Determine the [x, y] coordinate at the center of the cell enclosing the given text.  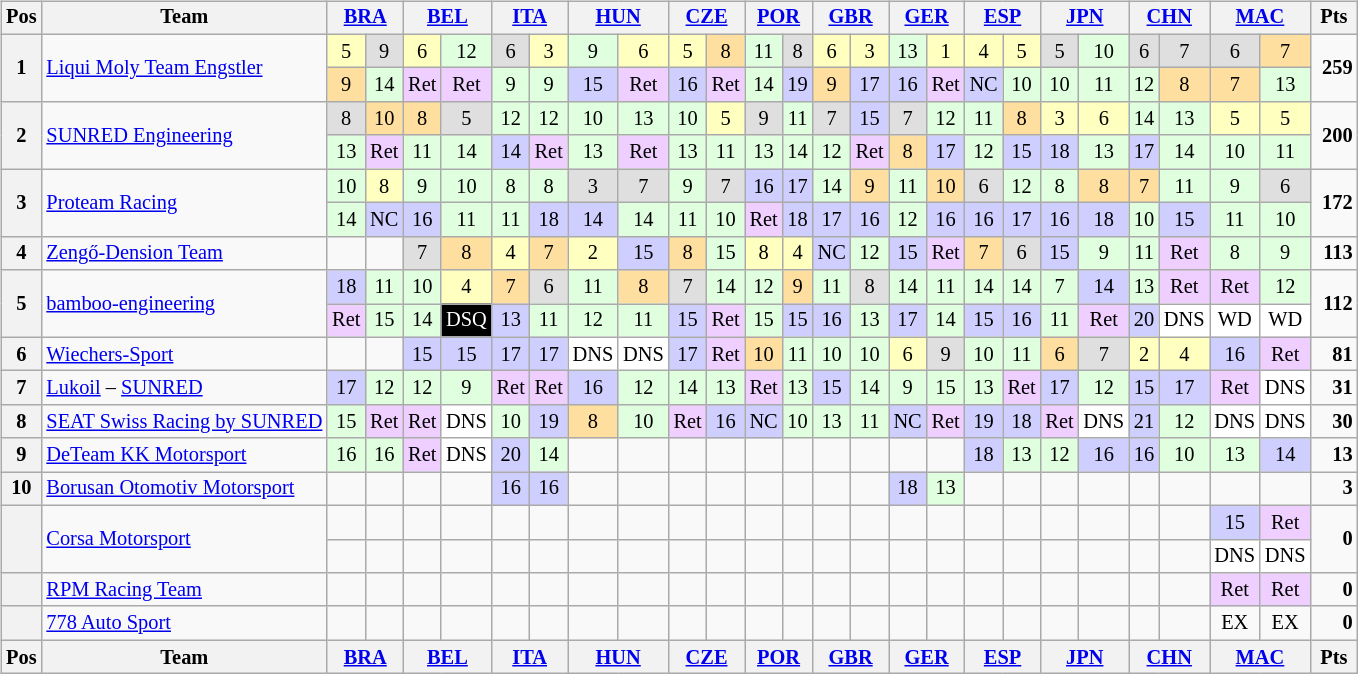
DeTeam KK Motorsport [184, 455]
Lukoil – SUNRED [184, 388]
SUNRED Engineering [184, 136]
21 [1144, 422]
81 [1334, 354]
112 [1334, 304]
Borusan Otomotiv Motorsport [184, 489]
bamboo-engineering [184, 304]
259 [1334, 68]
RPM Racing Team [184, 590]
SEAT Swiss Racing by SUNRED [184, 422]
DSQ [466, 321]
Liqui Moly Team Engstler [184, 68]
Proteam Racing [184, 202]
Corsa Motorsport [184, 538]
Zengő-Dension Team [184, 253]
200 [1334, 136]
113 [1334, 253]
172 [1334, 202]
Wiechers-Sport [184, 354]
30 [1334, 422]
778 Auto Sport [184, 623]
31 [1334, 388]
